Scan for the cell matching the given text and deliver its (x, y) coordinate at center. 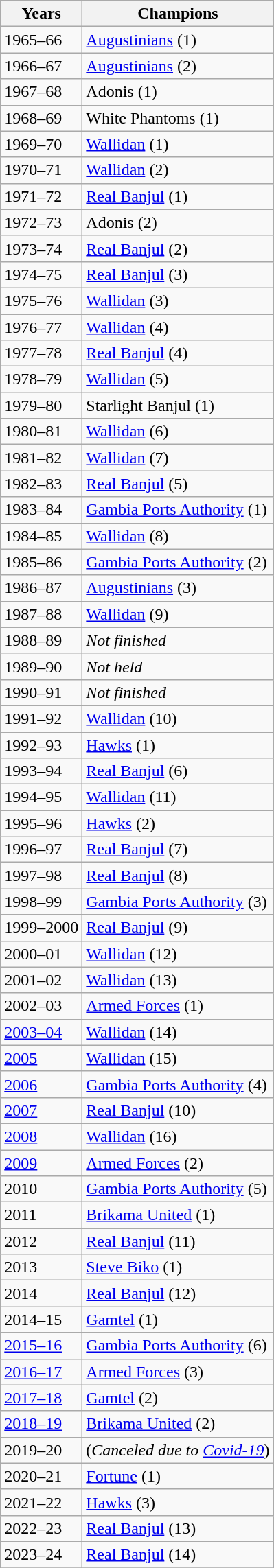
Brikama United (2) (178, 1424)
Not held (178, 666)
Real Banjul (7) (178, 850)
1993–94 (41, 771)
2019–20 (41, 1450)
2016–17 (41, 1372)
2009 (41, 1163)
1971–72 (41, 196)
Wallidan (8) (178, 536)
1992–93 (41, 745)
2021–22 (41, 1502)
1997–98 (41, 876)
1999–2000 (41, 928)
2018–19 (41, 1424)
Augustinians (1) (178, 40)
Gambia Ports Authority (6) (178, 1346)
Champions (178, 14)
2022–23 (41, 1528)
1975–76 (41, 301)
Armed Forces (3) (178, 1372)
Wallidan (10) (178, 718)
Gambia Ports Authority (4) (178, 1084)
Armed Forces (1) (178, 1006)
2014 (41, 1294)
Real Banjul (6) (178, 771)
(Canceled due to Covid-19) (178, 1450)
1994–95 (41, 797)
Wallidan (12) (178, 954)
Wallidan (1) (178, 144)
Real Banjul (13) (178, 1528)
White Phantoms (1) (178, 118)
2000–01 (41, 954)
2017–18 (41, 1398)
1983–84 (41, 510)
Steve Biko (1) (178, 1267)
Real Banjul (5) (178, 484)
Augustinians (3) (178, 588)
1995–96 (41, 823)
1982–83 (41, 484)
2001–02 (41, 980)
Wallidan (4) (178, 327)
Real Banjul (3) (178, 274)
Starlight Banjul (1) (178, 406)
1984–85 (41, 536)
Wallidan (16) (178, 1136)
1989–90 (41, 666)
2008 (41, 1136)
Hawks (2) (178, 823)
2007 (41, 1110)
1981–82 (41, 458)
2013 (41, 1267)
Wallidan (15) (178, 1058)
Real Banjul (10) (178, 1110)
1980–81 (41, 432)
1987–88 (41, 614)
2014–15 (41, 1320)
1985–86 (41, 562)
2020–21 (41, 1476)
Real Banjul (2) (178, 248)
Gambia Ports Authority (5) (178, 1189)
Gambia Ports Authority (2) (178, 562)
1969–70 (41, 144)
Real Banjul (11) (178, 1241)
Gambia Ports Authority (1) (178, 510)
Wallidan (13) (178, 980)
2002–03 (41, 1006)
1996–97 (41, 850)
Real Banjul (12) (178, 1294)
1991–92 (41, 718)
Wallidan (11) (178, 797)
Years (41, 14)
2005 (41, 1058)
Real Banjul (9) (178, 928)
1968–69 (41, 118)
Real Banjul (4) (178, 353)
Wallidan (6) (178, 432)
Wallidan (2) (178, 170)
Augustinians (2) (178, 66)
Gamtel (1) (178, 1320)
1998–99 (41, 902)
2010 (41, 1189)
1966–67 (41, 66)
Hawks (3) (178, 1502)
1986–87 (41, 588)
Adonis (1) (178, 92)
Gambia Ports Authority (3) (178, 902)
Real Banjul (8) (178, 876)
2011 (41, 1215)
Armed Forces (2) (178, 1163)
1972–73 (41, 222)
Real Banjul (14) (178, 1554)
1976–77 (41, 327)
1974–75 (41, 274)
Real Banjul (1) (178, 196)
Wallidan (5) (178, 379)
1979–80 (41, 406)
1970–71 (41, 170)
Brikama United (1) (178, 1215)
Wallidan (9) (178, 614)
2015–16 (41, 1346)
Hawks (1) (178, 745)
1977–78 (41, 353)
Gamtel (2) (178, 1398)
1965–66 (41, 40)
2012 (41, 1241)
1990–91 (41, 692)
Fortune (1) (178, 1476)
Adonis (2) (178, 222)
1988–89 (41, 640)
1967–68 (41, 92)
2023–24 (41, 1554)
1973–74 (41, 248)
Wallidan (3) (178, 301)
Wallidan (14) (178, 1032)
2003–04 (41, 1032)
1978–79 (41, 379)
Wallidan (7) (178, 458)
2006 (41, 1084)
